From the cell containing the given text, extract its center point as (X, Y) coordinate. 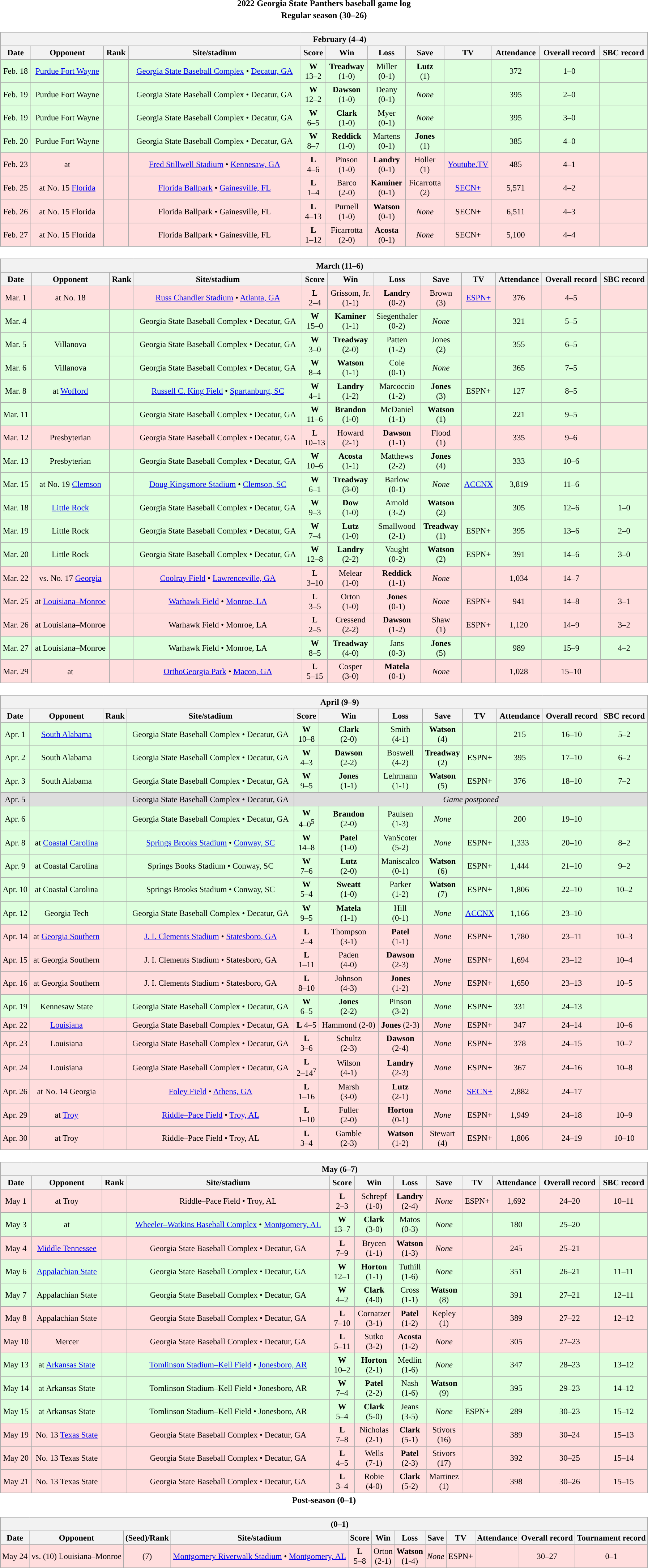
May 4 (16, 1248)
127 (519, 391)
May 1 (16, 1201)
Robie(4-0) (374, 1481)
Russ Chandler Stadium • Atlanta, GA (218, 298)
Feb. 23 (16, 165)
Lutz(1-0) (350, 531)
22–10 (572, 889)
VanScoter(5-2) (400, 843)
Kaminer(1-1) (350, 321)
Mar. 12 (16, 437)
Mercer (67, 1341)
8–2 (624, 843)
Middle Tennessee (67, 1248)
W12–1 (342, 1272)
1,034 (519, 578)
1,650 (520, 983)
W12–2 (313, 95)
L5–11 (342, 1341)
333 (519, 461)
Mar. 4 (16, 321)
24–13 (572, 1006)
10–2 (624, 889)
Reddick(1-0) (346, 141)
14–9 (571, 625)
215 (520, 734)
19–10 (572, 818)
30–25 (570, 1458)
Tuthill(1-6) (410, 1272)
Vaught(0-2) (397, 554)
Horton(1-1) (374, 1272)
5–2 (624, 734)
Flood(1) (441, 437)
L7–10 (342, 1318)
Thompson(3-1) (349, 936)
25–21 (570, 1248)
Landry(2-3) (400, 1067)
Apr. 26 (15, 1092)
Clark(3-0) (374, 1225)
Reddick(1-1) (397, 578)
Cosper(3-0) (350, 671)
L2–147 (306, 1067)
Deany(0-1) (386, 95)
1,028 (519, 671)
6–5 (571, 344)
4–4 (569, 235)
W3–0 (315, 344)
W6–1 (315, 484)
11–6 (571, 484)
Watson(4) (443, 734)
(7) (147, 1556)
Holler(1) (425, 165)
3–1 (624, 601)
Watson(1-3) (410, 1248)
Matela(0-1) (397, 671)
Watson(1-4) (410, 1556)
Treadway(2) (443, 758)
vs. (10) Louisiana–Monroe (77, 1556)
Mar. 13 (16, 461)
Clark(4-0) (374, 1295)
27–23 (570, 1341)
365 (519, 368)
Apr. 23 (15, 1043)
(0–1) (324, 1524)
Treadway(2-0) (350, 344)
245 (516, 1248)
Mar. 1 (16, 298)
Wheeler–Watkins Baseball Complex • Montgomery, AL (228, 1225)
18–10 (572, 781)
W13–2 (313, 71)
9–6 (571, 437)
at No. 14 Georgia (67, 1092)
Jones (2-3) (400, 1025)
26–21 (570, 1272)
Ficarrotta(2) (425, 188)
Myer(0-1) (386, 118)
Pinson(1-0) (346, 165)
Schultz(2-3) (349, 1043)
221 (519, 414)
Watson(0-1) (386, 211)
Martens(0-1) (386, 141)
355 (519, 344)
10–10 (624, 1139)
Dow(1-0) (350, 507)
Mar. 11 (16, 414)
Shaw(1) (441, 625)
L1–10 (306, 1115)
Grissom, Jr.(1-1) (350, 298)
Barco(2-0) (346, 188)
Jones(3) (441, 391)
Mar. 25 (16, 601)
L3–6 (306, 1043)
13–12 (624, 1365)
L 4–5 (306, 1025)
May 14 (16, 1388)
February (4–4) (324, 39)
Cross(1-1) (410, 1295)
Feb. 26 (16, 211)
11–11 (624, 1272)
7–5 (571, 368)
10–9 (624, 1115)
1,949 (520, 1115)
Kennesaw State (67, 1006)
Apr. 24 (15, 1067)
Arnold(3-2) (397, 507)
L5–8 (360, 1556)
Patel(1-0) (349, 843)
W8–7 (313, 141)
23–11 (572, 936)
180 (516, 1225)
Dawson(1-0) (346, 95)
Tournament record (611, 1538)
Apr. 22 (15, 1025)
335 (519, 437)
Jones(2-2) (349, 1006)
Stewart(4) (443, 1139)
Kaminer(0-1) (386, 188)
L4–13 (313, 211)
14–6 (571, 554)
Purnell(1-0) (346, 211)
W8–5 (315, 648)
Schrepf(1-0) (374, 1201)
March (11–6) (324, 266)
Marcoccio(1-2) (397, 391)
4–1 (569, 165)
L7–9 (342, 1248)
Smallwood(2-1) (397, 531)
Patel(2-3) (410, 1458)
Treadway(1) (441, 531)
May 10 (16, 1341)
Nicholas(2-1) (374, 1435)
28–23 (570, 1365)
Landry(1-2) (350, 391)
W14–8 (306, 843)
1,444 (520, 866)
L1–16 (306, 1092)
Russell C. King Field • Spartanburg, SC (218, 391)
1,780 (520, 936)
Siegenthaler(0-2) (397, 321)
23–10 (572, 913)
Horton(0-1) (400, 1115)
Acosta(0-1) (386, 235)
Howard(2-1) (350, 437)
Apr. 30 (15, 1139)
1,333 (520, 843)
(Seed)/Rank (147, 1538)
Boswell(4-2) (400, 758)
15–12 (624, 1411)
24–20 (570, 1201)
15–14 (624, 1458)
16–10 (572, 734)
3,819 (519, 484)
at No. 18 (70, 298)
W4–3 (306, 758)
Smith(4-1) (400, 734)
12–6 (571, 507)
OrthoGeorgia Park • Macon, GA (218, 671)
385 (516, 141)
Brandon(2-0) (349, 818)
April (9–9) (324, 702)
Martinez(1) (444, 1481)
0–1 (611, 1556)
Apr. 29 (15, 1115)
5,571 (516, 188)
25–20 (570, 1225)
Stivors(17) (444, 1458)
15–10 (571, 671)
L2–3 (342, 1201)
398 (516, 1481)
Dawson(1-1) (397, 437)
Jones(1-1) (349, 781)
1,120 (519, 625)
W4–2 (342, 1295)
Patel(1-1) (400, 936)
Cole(0-1) (397, 368)
Wells(7-1) (374, 1458)
12–11 (624, 1295)
Nash(1-6) (410, 1388)
Gamble(2-3) (349, 1139)
Patel(1-2) (410, 1318)
24–17 (572, 1092)
Jans(0-3) (397, 648)
378 (520, 1043)
941 (519, 601)
L4–6 (313, 165)
Jones(1) (425, 141)
5–5 (571, 321)
Apr. 6 (15, 818)
Mar. 26 (16, 625)
Mar. 6 (16, 368)
at No. 19 Clemson (70, 484)
Clark(5-0) (374, 1411)
Mar. 20 (16, 554)
Matthews(2-2) (397, 461)
Mar. 18 (16, 507)
Clark(5-1) (410, 1435)
Mar. 15 (16, 484)
Paden(4-0) (349, 959)
Melear(1-0) (350, 578)
15–13 (624, 1435)
23–13 (572, 983)
May 6 (16, 1272)
May 15 (16, 1411)
24–16 (572, 1067)
Cressend(2-2) (350, 625)
Landry(0-2) (397, 298)
Feb. 20 (16, 141)
Hill(0-1) (400, 913)
Jones(1-2) (400, 983)
367 (520, 1067)
Apr. 12 (15, 913)
27–22 (570, 1318)
Apr. 10 (15, 889)
27–21 (570, 1295)
Acosta(1-2) (410, 1341)
Watson(1) (441, 414)
May (6–7) (324, 1169)
Jones(4) (441, 461)
Treadway(4-0) (350, 648)
Watson(9) (444, 1388)
L1–12 (313, 235)
Jones(0-1) (397, 601)
Apr. 1 (15, 734)
Patel(2-2) (374, 1388)
May 7 (16, 1295)
L3–10 (315, 578)
1,692 (516, 1201)
Barlow(0-1) (397, 484)
Wilson(4-1) (349, 1067)
Landry(0-1) (386, 165)
321 (519, 321)
1,694 (520, 959)
L5–15 (315, 671)
9–2 (624, 866)
14–8 (571, 601)
7–2 (624, 781)
30–24 (570, 1435)
Medlin(1-6) (410, 1365)
24–14 (572, 1025)
Youtube.TV (468, 165)
vs. No. 17 Georgia (70, 578)
21–10 (572, 866)
5,100 (516, 235)
30–27 (547, 1556)
Mar. 19 (16, 531)
Apr. 14 (15, 936)
Miller(0-1) (386, 71)
Orton(2-1) (383, 1556)
Coolray Field • Lawrenceville, GA (218, 578)
2,882 (520, 1092)
Feb. 18 (16, 71)
Marsh(3-0) (349, 1092)
Johnson(4-3) (349, 983)
15–15 (624, 1481)
W11–6 (315, 414)
Lehrmann(1-1) (400, 781)
Kepley(1) (444, 1318)
23–12 (572, 959)
Apr. 16 (15, 983)
17–10 (572, 758)
Mar. 8 (16, 391)
Game postponed (471, 799)
Sweatt(1-0) (349, 889)
Springs Books Stadium • Conway, SC (210, 866)
10–8 (624, 1067)
Treadway(1-0) (346, 71)
W8–4 (315, 368)
L1–11 (306, 959)
289 (516, 1411)
W4–1 (315, 391)
15–9 (571, 648)
Brown(3) (441, 298)
W4–05 (306, 818)
L4–5 (342, 1458)
Dawson(1-2) (397, 625)
L7–8 (342, 1435)
W13–7 (342, 1225)
Georgia Tech (67, 913)
May 21 (16, 1481)
Apr. 15 (15, 959)
May 19 (16, 1435)
29–23 (570, 1388)
Orton(1-0) (350, 601)
Feb. 27 (16, 235)
Dawson(2-4) (400, 1043)
Apr. 5 (15, 799)
May 13 (16, 1365)
392 (516, 1458)
Lutz(2-1) (400, 1092)
Apr. 19 (15, 1006)
10–3 (624, 936)
at Wofford (70, 391)
24–19 (572, 1139)
Doug Kingsmore Stadium • Clemson, SC (218, 484)
L8–10 (306, 983)
W10–6 (315, 461)
Lutz(2-0) (349, 866)
20–10 (572, 843)
Dawson(2-2) (349, 758)
Foley Field • Athens, GA (210, 1092)
W10–2 (342, 1365)
Fred Stillwell Stadium • Kennesaw, GA (215, 165)
4–5 (571, 298)
Brycen(1-1) (374, 1248)
Mar. 22 (16, 578)
485 (516, 165)
Maniscalco(0-1) (400, 866)
10–11 (624, 1201)
Watson(7) (443, 889)
Apr. 8 (15, 843)
9–5 (571, 414)
372 (516, 71)
Watson(5) (443, 781)
May 8 (16, 1318)
Horton(2-1) (374, 1365)
4–3 (569, 211)
3–2 (624, 625)
200 (520, 818)
1,166 (520, 913)
Watson(1-2) (400, 1139)
12–12 (624, 1318)
May 20 (16, 1458)
Feb. 25 (16, 188)
Parker(1-2) (400, 889)
Sutko(3-2) (374, 1341)
Watson(1-1) (350, 368)
8–5 (571, 391)
30–26 (570, 1481)
10–5 (624, 983)
W15–0 (315, 321)
W10–8 (306, 734)
Clark(1-0) (346, 118)
989 (519, 648)
Patten(1-2) (397, 344)
Mar. 27 (16, 648)
Jones(2) (441, 344)
24–15 (572, 1043)
Matela(1-1) (349, 913)
Clark(2-0) (349, 734)
Apr. 9 (15, 866)
10–4 (624, 959)
Fuller(2-0) (349, 1115)
Stivors(16) (444, 1435)
10–7 (624, 1043)
W9–3 (315, 507)
Treadway(3-0) (350, 484)
Ficarrotta(2-0) (346, 235)
L3–5 (315, 601)
Hammond (2-0) (349, 1025)
Acosta(1-1) (350, 461)
Montgomery Riverwalk Stadium • Montgomery, AL (259, 1556)
Pinson(3-2) (400, 1006)
L2–5 (315, 625)
Mar. 5 (16, 344)
24–18 (572, 1115)
Landry(2-4) (410, 1201)
L10–13 (315, 437)
Paulsen(1-3) (400, 818)
Apr. 3 (15, 781)
W7–6 (306, 866)
McDaniel(1-1) (397, 414)
Watson(6) (443, 866)
Brandon(1-0) (350, 414)
331 (520, 1006)
L1–4 (313, 188)
30–23 (570, 1411)
351 (516, 1272)
Dawson(2-3) (400, 959)
Jeans(3-5) (410, 1411)
4–0 (569, 141)
May 3 (16, 1225)
Cornatzer(3-1) (374, 1318)
14–12 (624, 1388)
13–6 (571, 531)
Jones(5) (441, 648)
Apr. 2 (15, 758)
Lutz(1) (425, 71)
W12–8 (315, 554)
May 24 (15, 1556)
6,511 (516, 211)
14–7 (571, 578)
Matos(0-3) (410, 1225)
6–2 (624, 758)
Watson(8) (444, 1295)
Landry(2-2) (350, 554)
Clark(5-2) (410, 1481)
Mar. 29 (16, 671)
